Locate the cell with the specified text and output its [X, Y] center coordinate. 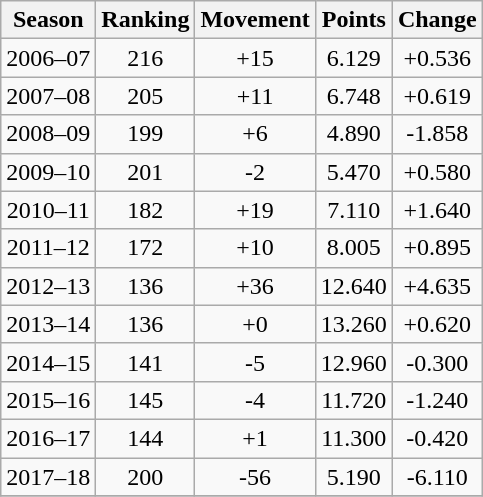
2017–18 [48, 477]
2009–10 [48, 172]
2014–15 [48, 362]
2013–14 [48, 324]
172 [146, 248]
7.110 [354, 210]
12.640 [354, 286]
+1.640 [437, 210]
-0.420 [437, 438]
+4.635 [437, 286]
-1.858 [437, 134]
12.960 [354, 362]
5.190 [354, 477]
13.260 [354, 324]
11.720 [354, 400]
200 [146, 477]
6.748 [354, 96]
+6 [255, 134]
182 [146, 210]
+0.580 [437, 172]
205 [146, 96]
+1 [255, 438]
2016–17 [48, 438]
5.470 [354, 172]
2012–13 [48, 286]
11.300 [354, 438]
+0.619 [437, 96]
+0 [255, 324]
Points [354, 20]
+11 [255, 96]
+0.536 [437, 58]
+0.895 [437, 248]
2007–08 [48, 96]
-2 [255, 172]
216 [146, 58]
2008–09 [48, 134]
6.129 [354, 58]
8.005 [354, 248]
-0.300 [437, 362]
+15 [255, 58]
2011–12 [48, 248]
2010–11 [48, 210]
199 [146, 134]
+36 [255, 286]
-4 [255, 400]
-6.110 [437, 477]
+19 [255, 210]
2006–07 [48, 58]
Change [437, 20]
+10 [255, 248]
145 [146, 400]
4.890 [354, 134]
201 [146, 172]
Season [48, 20]
141 [146, 362]
+0.620 [437, 324]
Ranking [146, 20]
-1.240 [437, 400]
144 [146, 438]
2015–16 [48, 400]
Movement [255, 20]
-56 [255, 477]
-5 [255, 362]
